Search for the cell housing the specified text and yield its [X, Y] center coordinate. 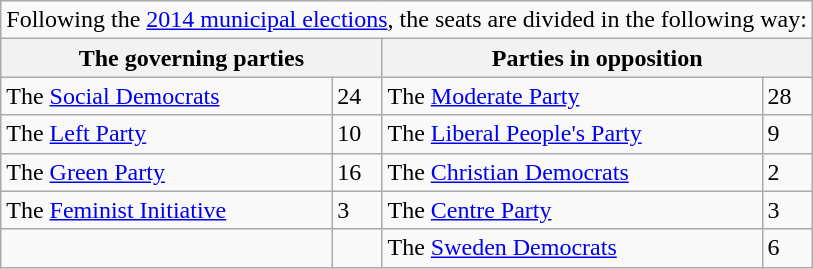
Following the 2014 municipal elections, the seats are divided in the following way: [407, 20]
The Centre Party [572, 210]
The Green Party [166, 172]
The governing parties [192, 58]
24 [357, 96]
The Sweden Democrats [572, 248]
The Christian Democrats [572, 172]
The Left Party [166, 134]
Parties in opposition [597, 58]
16 [357, 172]
28 [787, 96]
The Moderate Party [572, 96]
The Feminist Initiative [166, 210]
2 [787, 172]
6 [787, 248]
The Liberal People's Party [572, 134]
The Social Democrats [166, 96]
10 [357, 134]
9 [787, 134]
